Search for the cell housing the specified text and yield its [x, y] center coordinate. 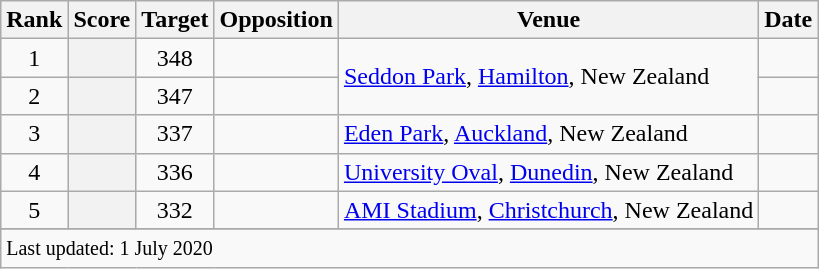
347 [175, 96]
2 [34, 96]
332 [175, 210]
348 [175, 58]
Score [102, 20]
3 [34, 134]
Target [175, 20]
Seddon Park, Hamilton, New Zealand [548, 77]
1 [34, 58]
University Oval, Dunedin, New Zealand [548, 172]
Last updated: 1 July 2020 [410, 248]
337 [175, 134]
5 [34, 210]
Venue [548, 20]
Date [788, 20]
Opposition [276, 20]
336 [175, 172]
AMI Stadium, Christchurch, New Zealand [548, 210]
4 [34, 172]
Eden Park, Auckland, New Zealand [548, 134]
Rank [34, 20]
